Find where the given text appears and provide that cell's center as (X, Y) coordinate. 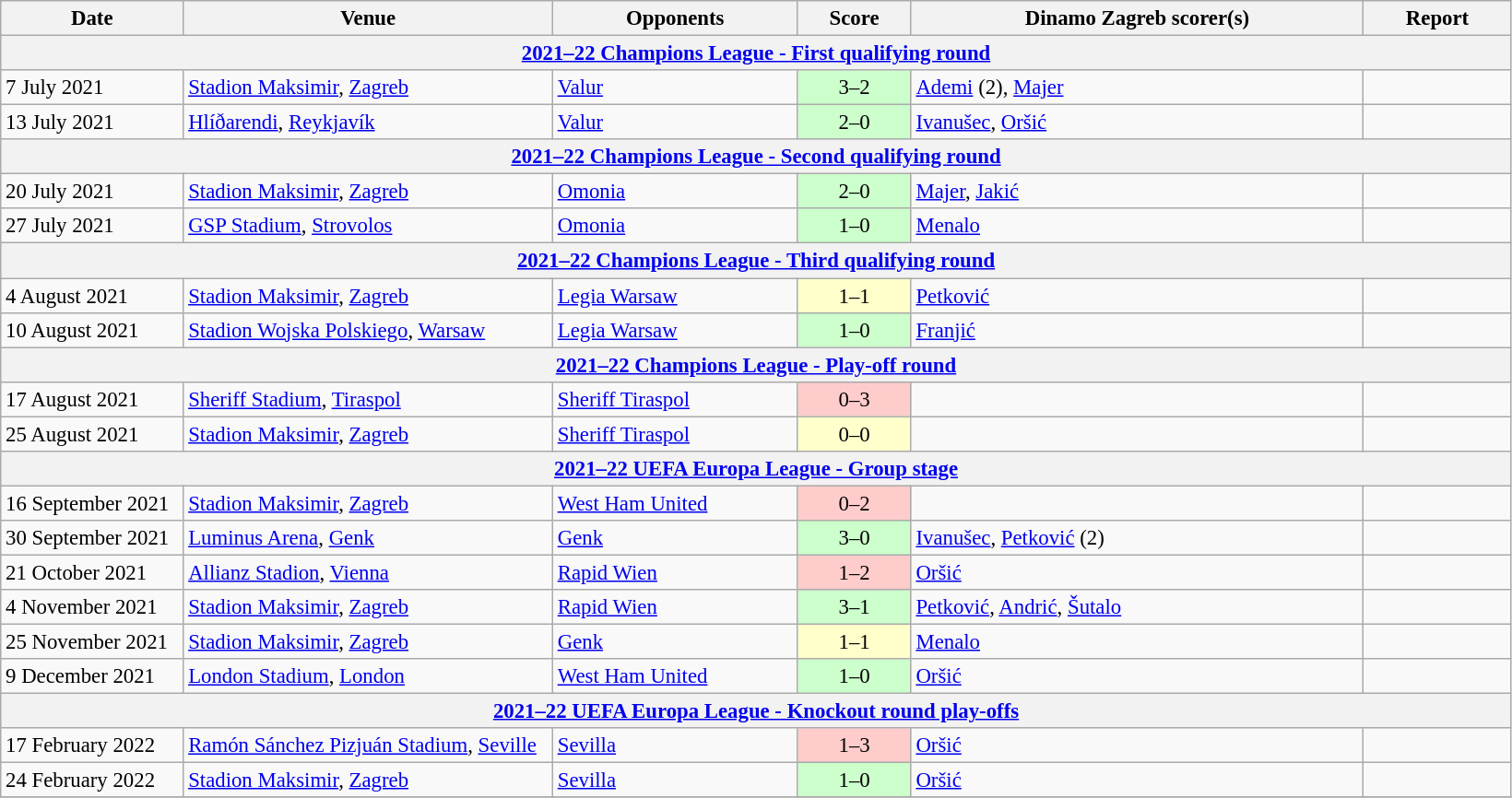
Stadion Wojska Polskiego, Warsaw (369, 330)
Petković, Andrić, Šutalo (1138, 607)
2021–22 Champions League - Third qualifying round (756, 261)
3–2 (854, 88)
Luminus Arena, Genk (369, 538)
Allianz Stadion, Vienna (369, 572)
Score (854, 18)
0–2 (854, 503)
2021–22 UEFA Europa League - Group stage (756, 469)
London Stadium, London (369, 676)
27 July 2021 (92, 226)
Franjić (1138, 330)
10 August 2021 (92, 330)
1–2 (854, 572)
2021–22 Champions League - Play-off round (756, 365)
Ramón Sánchez Pizjuán Stadium, Seville (369, 745)
20 July 2021 (92, 192)
25 August 2021 (92, 434)
0–0 (854, 434)
4 November 2021 (92, 607)
Ivanušec, Oršić (1138, 123)
Petković (1138, 296)
16 September 2021 (92, 503)
4 August 2021 (92, 296)
25 November 2021 (92, 642)
Date (92, 18)
17 February 2022 (92, 745)
Opponents (675, 18)
Ademi (2), Majer (1138, 88)
Ivanušec, Petković (2) (1138, 538)
2021–22 Champions League - Second qualifying round (756, 157)
7 July 2021 (92, 88)
9 December 2021 (92, 676)
3–0 (854, 538)
17 August 2021 (92, 399)
24 February 2022 (92, 780)
2021–22 UEFA Europa League - Knockout round play-offs (756, 711)
0–3 (854, 399)
Report (1438, 18)
1–3 (854, 745)
30 September 2021 (92, 538)
21 October 2021 (92, 572)
Venue (369, 18)
13 July 2021 (92, 123)
Majer, Jakić (1138, 192)
Dinamo Zagreb scorer(s) (1138, 18)
Sheriff Stadium, Tiraspol (369, 399)
GSP Stadium, Strovolos (369, 226)
2021–22 Champions League - First qualifying round (756, 53)
Hlíðarendi, Reykjavík (369, 123)
3–1 (854, 607)
